For the text-containing cell, return its midpoint in [x, y] coordinate format. 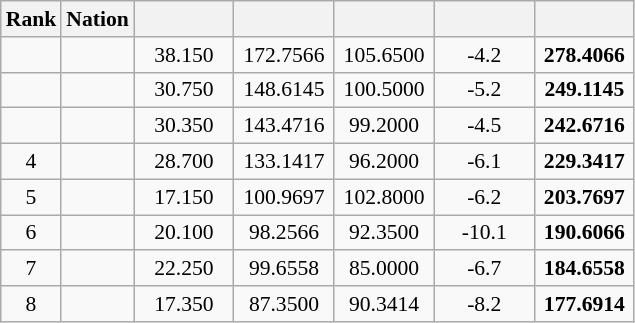
190.6066 [584, 233]
17.150 [184, 197]
-6.7 [484, 269]
Nation [97, 19]
249.1145 [584, 90]
4 [32, 162]
-5.2 [484, 90]
-6.1 [484, 162]
7 [32, 269]
102.8000 [384, 197]
6 [32, 233]
99.2000 [384, 126]
38.150 [184, 55]
87.3500 [284, 304]
17.350 [184, 304]
22.250 [184, 269]
30.750 [184, 90]
5 [32, 197]
92.3500 [384, 233]
184.6558 [584, 269]
148.6145 [284, 90]
98.2566 [284, 233]
30.350 [184, 126]
100.5000 [384, 90]
-10.1 [484, 233]
172.7566 [284, 55]
85.0000 [384, 269]
-6.2 [484, 197]
-4.2 [484, 55]
28.700 [184, 162]
100.9697 [284, 197]
278.4066 [584, 55]
133.1417 [284, 162]
143.4716 [284, 126]
90.3414 [384, 304]
105.6500 [384, 55]
Rank [32, 19]
99.6558 [284, 269]
-8.2 [484, 304]
242.6716 [584, 126]
-4.5 [484, 126]
229.3417 [584, 162]
177.6914 [584, 304]
8 [32, 304]
203.7697 [584, 197]
20.100 [184, 233]
96.2000 [384, 162]
